Find where the given text appears and provide that cell's center as [X, Y] coordinate. 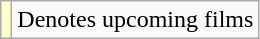
Denotes upcoming films [136, 20]
